Extract the (X, Y) coordinate from the center of the cell holding the provided text.  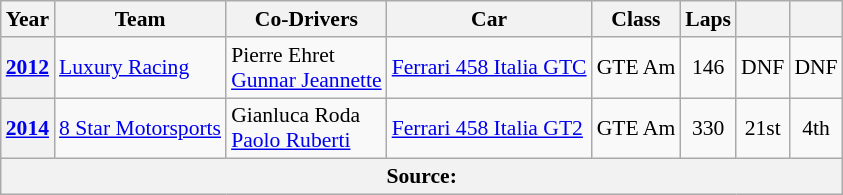
Ferrari 458 Italia GT2 (490, 128)
Source: (422, 177)
Team (140, 19)
Pierre Ehret Gunnar Jeannette (306, 68)
2014 (28, 128)
Ferrari 458 Italia GTC (490, 68)
Co-Drivers (306, 19)
Luxury Racing (140, 68)
8 Star Motorsports (140, 128)
Gianluca Roda Paolo Ruberti (306, 128)
Year (28, 19)
2012 (28, 68)
4th (816, 128)
Class (636, 19)
330 (708, 128)
146 (708, 68)
21st (762, 128)
Laps (708, 19)
Car (490, 19)
